Output the (x, y) coordinate of the center of the cell containing the given text.  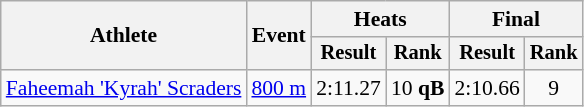
10 qB (418, 88)
Final (516, 19)
800 m (278, 88)
Event (278, 36)
2:10.66 (486, 88)
Athlete (124, 36)
Faheemah 'Kyrah' Scraders (124, 88)
9 (554, 88)
Heats (380, 19)
2:11.27 (348, 88)
